Search for the cell housing the specified text and yield its [x, y] center coordinate. 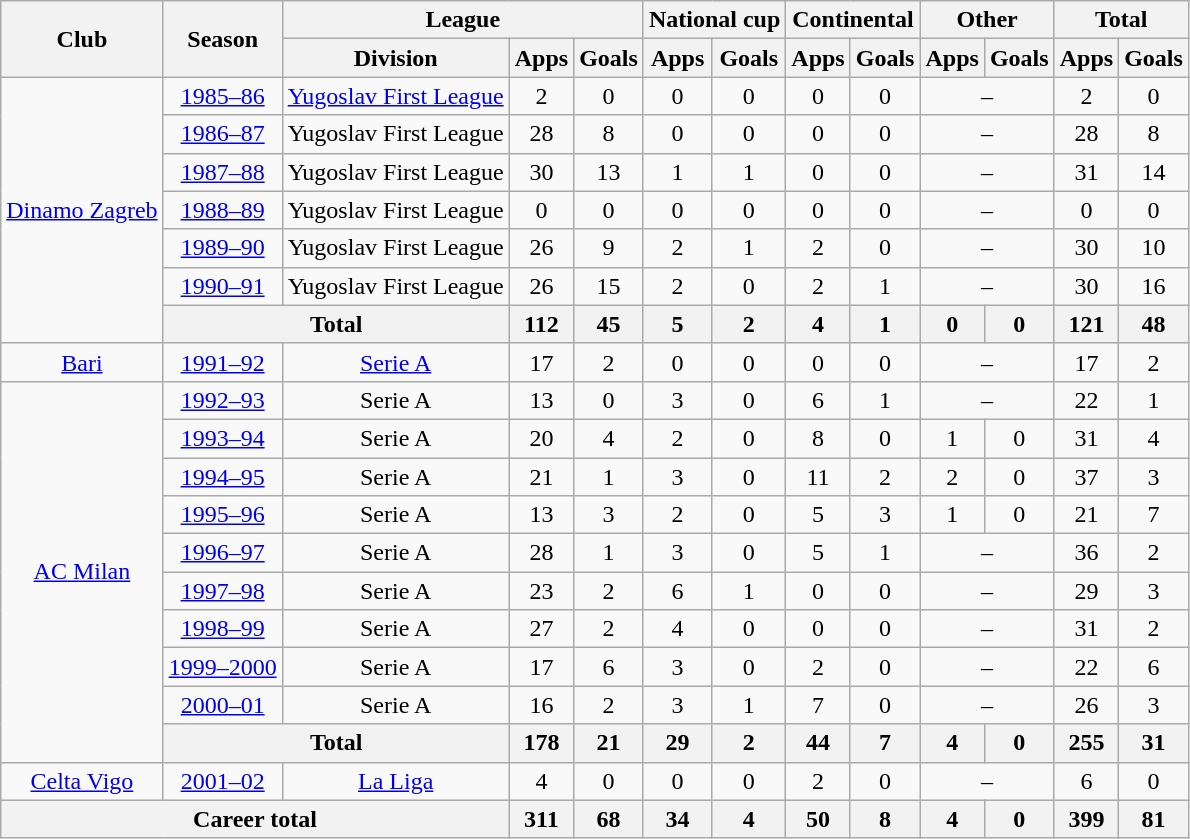
1994–95 [222, 477]
1991–92 [222, 362]
Other [987, 20]
14 [1154, 172]
1997–98 [222, 591]
1995–96 [222, 515]
1989–90 [222, 248]
1985–86 [222, 96]
112 [541, 324]
178 [541, 743]
50 [818, 819]
311 [541, 819]
La Liga [396, 781]
11 [818, 477]
45 [609, 324]
Bari [82, 362]
AC Milan [82, 572]
1996–97 [222, 553]
1999–2000 [222, 667]
1998–99 [222, 629]
Celta Vigo [82, 781]
1990–91 [222, 286]
23 [541, 591]
Dinamo Zagreb [82, 210]
1992–93 [222, 400]
44 [818, 743]
2000–01 [222, 705]
2001–02 [222, 781]
Club [82, 39]
255 [1086, 743]
15 [609, 286]
League [462, 20]
399 [1086, 819]
34 [677, 819]
1986–87 [222, 134]
20 [541, 438]
68 [609, 819]
Division [396, 58]
10 [1154, 248]
Season [222, 39]
36 [1086, 553]
27 [541, 629]
48 [1154, 324]
Career total [255, 819]
81 [1154, 819]
National cup [714, 20]
9 [609, 248]
1988–89 [222, 210]
121 [1086, 324]
37 [1086, 477]
Continental [853, 20]
1987–88 [222, 172]
1993–94 [222, 438]
